Detect which cell encompasses the target text, then output its (X, Y) center coordinate. 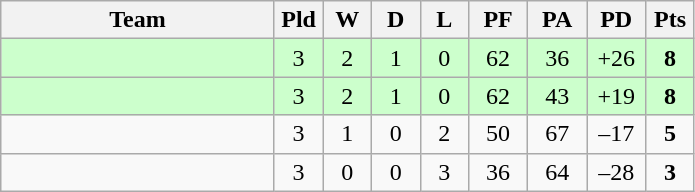
PD (616, 20)
PF (498, 20)
+26 (616, 58)
D (396, 20)
64 (558, 172)
W (348, 20)
L (444, 20)
Pld (298, 20)
–28 (616, 172)
67 (558, 134)
50 (498, 134)
5 (670, 134)
Team (138, 20)
PA (558, 20)
43 (558, 96)
–17 (616, 134)
+19 (616, 96)
Pts (670, 20)
